From the cell containing the given text, extract its center point as [X, Y] coordinate. 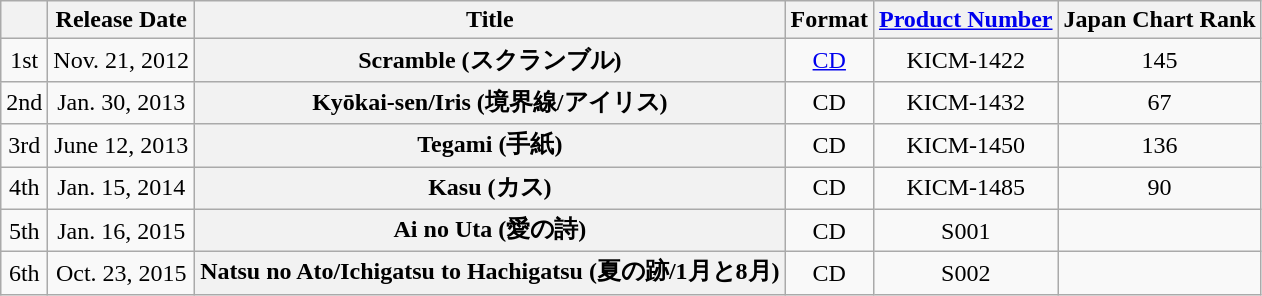
136 [1160, 146]
1st [24, 60]
Format [829, 20]
145 [1160, 60]
S002 [966, 274]
KICM-1450 [966, 146]
KICM-1485 [966, 188]
Product Number [966, 20]
Japan Chart Rank [1160, 20]
Kyōkai-sen/Iris (境界線/アイリス) [490, 102]
2nd [24, 102]
Ai no Uta (愛の詩) [490, 230]
Release Date [122, 20]
S001 [966, 230]
KICM-1422 [966, 60]
67 [1160, 102]
Title [490, 20]
Scramble (スクランブル) [490, 60]
Jan. 30, 2013 [122, 102]
4th [24, 188]
5th [24, 230]
Tegami (手紙) [490, 146]
KICM-1432 [966, 102]
3rd [24, 146]
Kasu (カス) [490, 188]
90 [1160, 188]
Natsu no Ato/Ichigatsu to Hachigatsu (夏の跡/1月と8月) [490, 274]
June 12, 2013 [122, 146]
Jan. 16, 2015 [122, 230]
Oct. 23, 2015 [122, 274]
Nov. 21, 2012 [122, 60]
6th [24, 274]
Jan. 15, 2014 [122, 188]
